From the cell containing the given text, extract its center point as [X, Y] coordinate. 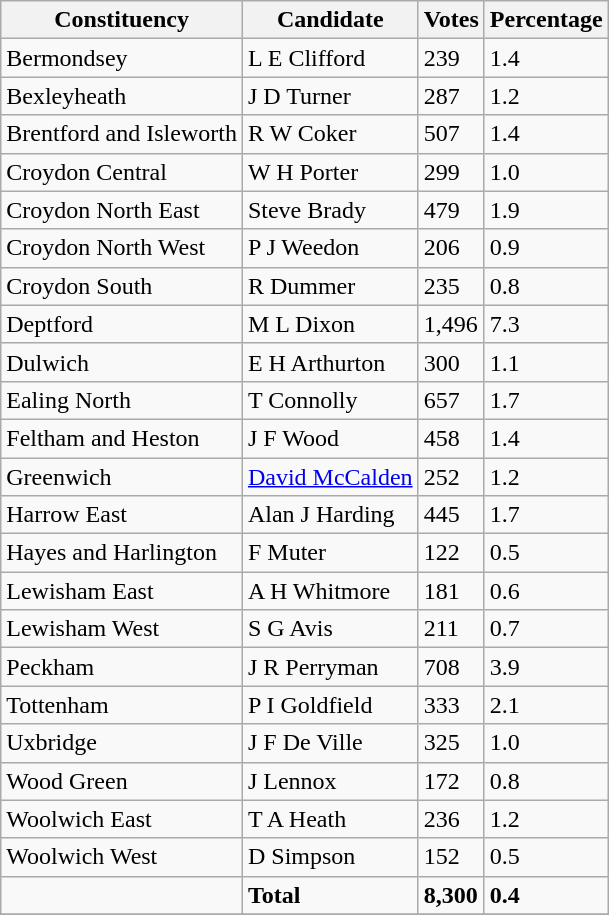
333 [451, 705]
Constituency [122, 20]
445 [451, 515]
Woolwich East [122, 819]
172 [451, 781]
Deptford [122, 324]
E H Arthurton [330, 362]
Ealing North [122, 400]
300 [451, 362]
Croydon North East [122, 210]
299 [451, 172]
David McCalden [330, 477]
P J Weedon [330, 248]
239 [451, 58]
R W Coker [330, 134]
Alan J Harding [330, 515]
Lewisham West [122, 629]
252 [451, 477]
T Connolly [330, 400]
0.7 [546, 629]
Percentage [546, 20]
Croydon North West [122, 248]
Steve Brady [330, 210]
657 [451, 400]
708 [451, 667]
F Muter [330, 553]
L E Clifford [330, 58]
Hayes and Harlington [122, 553]
J D Turner [330, 96]
0.6 [546, 591]
235 [451, 286]
J R Perryman [330, 667]
Bermondsey [122, 58]
7.3 [546, 324]
Candidate [330, 20]
Croydon South [122, 286]
Greenwich [122, 477]
0.4 [546, 895]
181 [451, 591]
458 [451, 438]
236 [451, 819]
J Lennox [330, 781]
152 [451, 857]
507 [451, 134]
Brentford and Isleworth [122, 134]
8,300 [451, 895]
122 [451, 553]
Votes [451, 20]
1.9 [546, 210]
R Dummer [330, 286]
S G Avis [330, 629]
287 [451, 96]
Total [330, 895]
325 [451, 743]
D Simpson [330, 857]
Croydon Central [122, 172]
0.9 [546, 248]
Lewisham East [122, 591]
3.9 [546, 667]
2.1 [546, 705]
J F Wood [330, 438]
211 [451, 629]
479 [451, 210]
J F De Ville [330, 743]
W H Porter [330, 172]
Woolwich West [122, 857]
1,496 [451, 324]
Dulwich [122, 362]
A H Whitmore [330, 591]
206 [451, 248]
1.1 [546, 362]
Wood Green [122, 781]
Feltham and Heston [122, 438]
P I Goldfield [330, 705]
Bexleyheath [122, 96]
M L Dixon [330, 324]
Tottenham [122, 705]
Harrow East [122, 515]
T A Heath [330, 819]
Uxbridge [122, 743]
Peckham [122, 667]
